Return the [x, y] coordinate for the center point of the cell that contains the specified text.  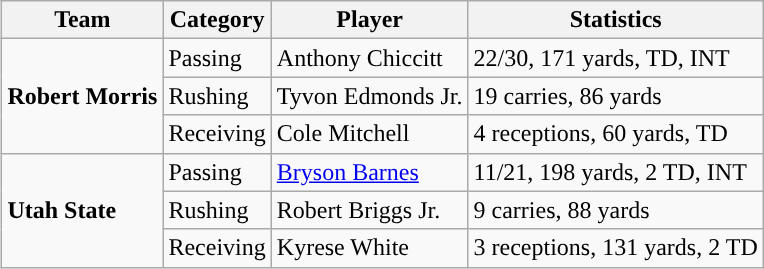
Tyvon Edmonds Jr. [370, 96]
19 carries, 86 yards [616, 96]
4 receptions, 60 yards, TD [616, 134]
Bryson Barnes [370, 172]
Robert Briggs Jr. [370, 210]
Category [217, 20]
Statistics [616, 20]
11/21, 198 yards, 2 TD, INT [616, 172]
Kyrese White [370, 248]
Player [370, 20]
22/30, 171 yards, TD, INT [616, 58]
9 carries, 88 yards [616, 210]
Robert Morris [82, 96]
Anthony Chiccitt [370, 58]
Utah State [82, 210]
Team [82, 20]
Cole Mitchell [370, 134]
3 receptions, 131 yards, 2 TD [616, 248]
